Extract the [x, y] coordinate from the center of the cell holding the provided text.  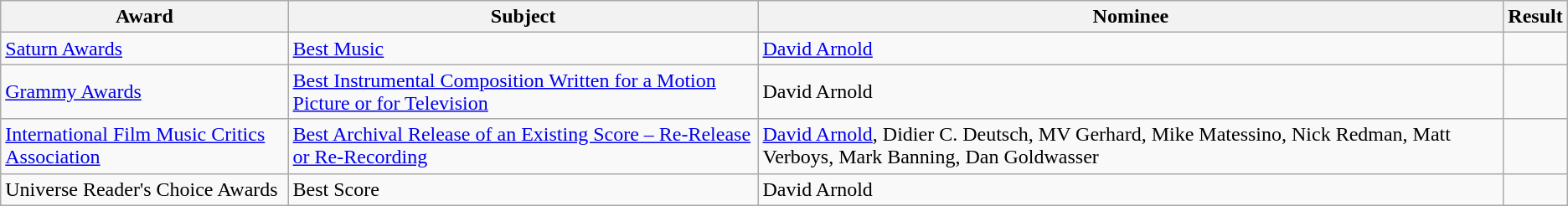
Award [144, 17]
Best Archival Release of an Existing Score – Re-Release or Re-Recording [523, 146]
Best Music [523, 49]
Saturn Awards [144, 49]
David Arnold, Didier C. Deutsch, MV Gerhard, Mike Matessino, Nick Redman, Matt Verboys, Mark Banning, Dan Goldwasser [1131, 146]
Universe Reader's Choice Awards [144, 189]
Best Score [523, 189]
Best Instrumental Composition Written for a Motion Picture or for Television [523, 92]
Nominee [1131, 17]
Subject [523, 17]
Grammy Awards [144, 92]
International Film Music Critics Association [144, 146]
Result [1535, 17]
